Return [x, y] of the center of cell containing provided text 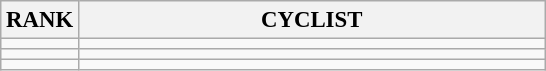
RANK [40, 20]
CYCLIST [312, 20]
